Pinpoint the cell where the given text exists, returning its [x, y] midpoint coordinate. 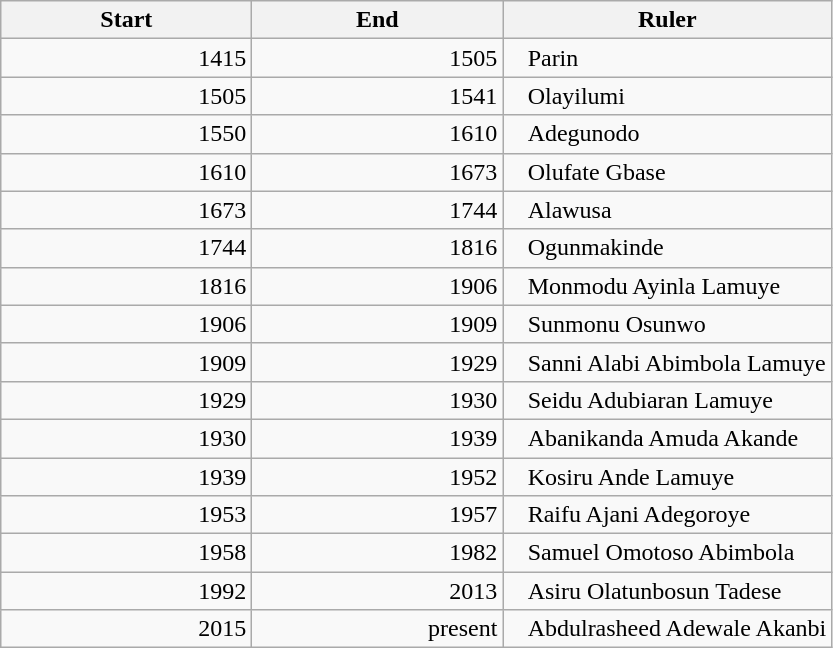
Sunmonu Osunwo [668, 324]
1550 [126, 134]
Adegunodo [668, 134]
Asiru Olatunbosun Tadese [668, 591]
2013 [378, 591]
1957 [378, 515]
1952 [378, 477]
End [378, 20]
1953 [126, 515]
Seidu Adubiaran Lamuye [668, 400]
Start [126, 20]
2015 [126, 629]
1982 [378, 553]
1992 [126, 591]
Monmodu Ayinla Lamuye [668, 286]
present [378, 629]
Abdulrasheed Adewale Akanbi [668, 629]
Parin [668, 58]
Kosiru Ande Lamuye [668, 477]
1541 [378, 96]
1415 [126, 58]
Alawusa [668, 210]
Ogunmakinde [668, 248]
Ruler [668, 20]
Samuel Omotoso Abimbola [668, 553]
1958 [126, 553]
Abanikanda Amuda Akande [668, 438]
Raifu Ajani Adegoroye [668, 515]
Olayilumi [668, 96]
Olufate Gbase [668, 172]
Sanni Alabi Abimbola Lamuye [668, 362]
